Detect which cell encompasses the target text, then output its (x, y) center coordinate. 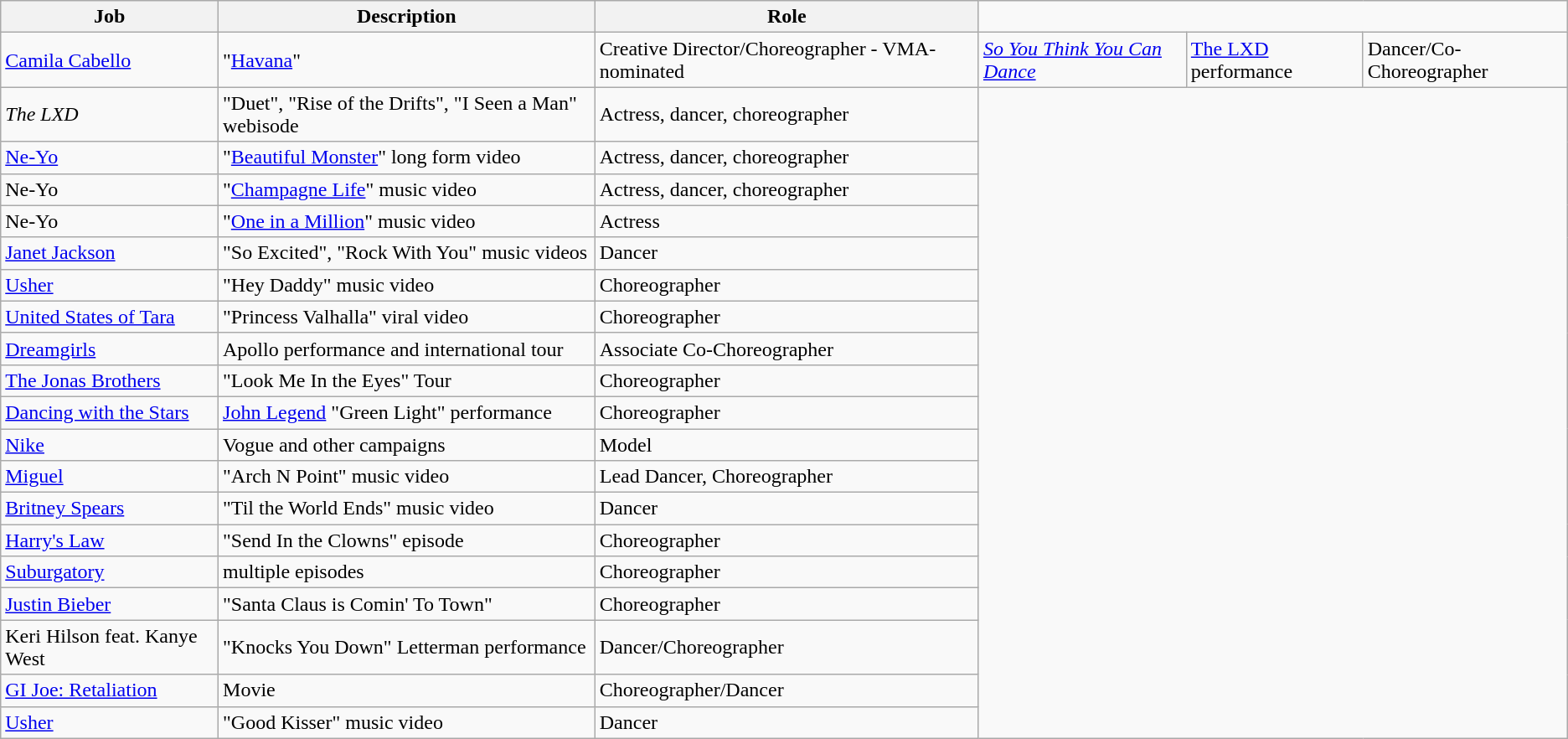
Apollo performance and international tour (407, 349)
Harry's Law (110, 540)
Job (110, 17)
"Santa Claus is Comin' To Town" (407, 604)
Associate Co-Choreographer (787, 349)
The LXD performance (1275, 60)
The LXD (110, 114)
"Hey Daddy" music video (407, 285)
"So Excited", "Rock With You" music videos (407, 253)
John Legend "Green Light" performance (407, 412)
Britney Spears (110, 509)
Dancer/Choreographer (787, 647)
GI Joe: Retaliation (110, 690)
"Champagne Life" music video (407, 189)
"Send In the Clowns" episode (407, 540)
Lead Dancer, Choreographer (787, 477)
So You Think You Can Dance (1082, 60)
Model (787, 445)
Choreographer/Dancer (787, 690)
Movie (407, 690)
"Beautiful Monster" long form video (407, 158)
Actress (787, 221)
"Princess Valhalla" viral video (407, 317)
United States of Tara (110, 317)
The Jonas Brothers (110, 380)
"Havana" (407, 60)
Dreamgirls (110, 349)
Creative Director/Choreographer - VMA-nominated (787, 60)
Role (787, 17)
Dancer/Co-Choreographer (1465, 60)
"One in a Million" music video (407, 221)
"Good Kisser" music video (407, 722)
"Duet", "Rise of the Drifts", "I Seen a Man" webisode (407, 114)
"Til the World Ends" music video (407, 509)
"Look Me In the Eyes" Tour (407, 380)
"Arch N Point" music video (407, 477)
Keri Hilson feat. Kanye West (110, 647)
Suburgatory (110, 572)
"Knocks You Down" Letterman performance (407, 647)
Miguel (110, 477)
Dancing with the Stars (110, 412)
multiple episodes (407, 572)
Vogue and other campaigns (407, 445)
Camila Cabello (110, 60)
Nike (110, 445)
Description (407, 17)
Justin Bieber (110, 604)
Janet Jackson (110, 253)
